From the cell containing the given text, extract its center point as (x, y) coordinate. 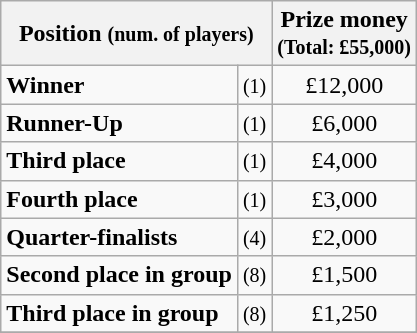
£4,000 (344, 161)
Quarter-finalists (120, 237)
£12,000 (344, 85)
£6,000 (344, 123)
Runner-Up (120, 123)
Third place (120, 161)
Position (num. of players) (136, 34)
Prize money(Total: £55,000) (344, 34)
£3,000 (344, 199)
Third place in group (120, 313)
(4) (254, 237)
£2,000 (344, 237)
£1,250 (344, 313)
Winner (120, 85)
Fourth place (120, 199)
Second place in group (120, 275)
£1,500 (344, 275)
